Find where the given text appears and provide that cell's center as [X, Y] coordinate. 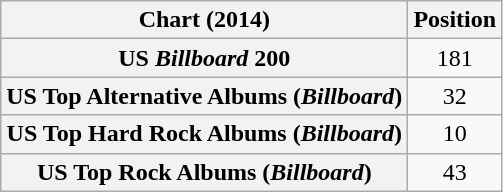
181 [455, 58]
US Top Alternative Albums (Billboard) [204, 96]
US Top Rock Albums (Billboard) [204, 172]
32 [455, 96]
10 [455, 134]
Position [455, 20]
US Top Hard Rock Albums (Billboard) [204, 134]
Chart (2014) [204, 20]
43 [455, 172]
US Billboard 200 [204, 58]
